Determine the [X, Y] coordinate at the center of the cell enclosing the given text.  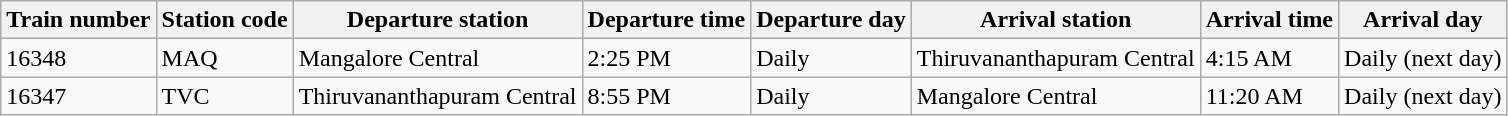
16348 [78, 58]
Station code [224, 20]
Arrival station [1056, 20]
MAQ [224, 58]
11:20 AM [1269, 96]
Train number [78, 20]
Departure time [666, 20]
4:15 AM [1269, 58]
Departure day [832, 20]
8:55 PM [666, 96]
Arrival time [1269, 20]
Arrival day [1423, 20]
Departure station [438, 20]
2:25 PM [666, 58]
16347 [78, 96]
TVC [224, 96]
